Output the [X, Y] coordinate of the center of the cell containing the given text.  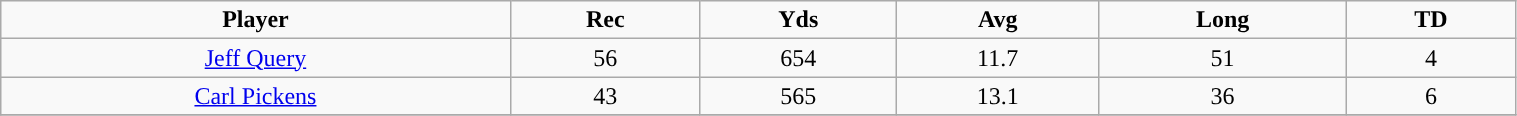
Jeff Query [256, 58]
Avg [998, 20]
654 [798, 58]
51 [1222, 58]
4 [1431, 58]
13.1 [998, 96]
6 [1431, 96]
Yds [798, 20]
Rec [605, 20]
TD [1431, 20]
36 [1222, 96]
Player [256, 20]
11.7 [998, 58]
565 [798, 96]
56 [605, 58]
43 [605, 96]
Carl Pickens [256, 96]
Long [1222, 20]
